From the cell containing the given text, extract its center point as [X, Y] coordinate. 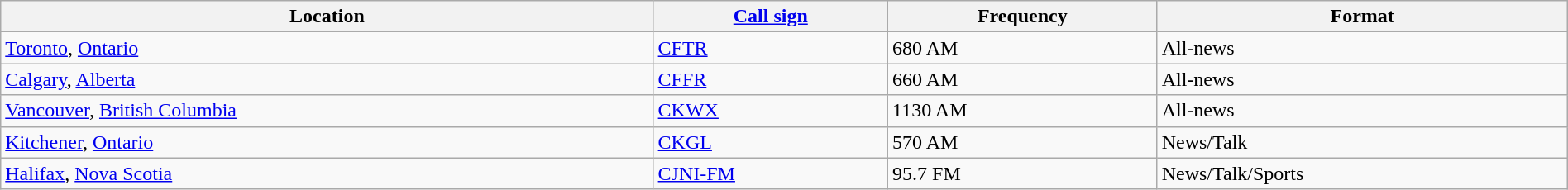
Halifax, Nova Scotia [327, 173]
Format [1362, 17]
CJNI-FM [771, 173]
1130 AM [1023, 111]
Vancouver, British Columbia [327, 111]
Call sign [771, 17]
Calgary, Alberta [327, 79]
CFTR [771, 48]
Toronto, Ontario [327, 48]
Location [327, 17]
CKGL [771, 142]
95.7 FM [1023, 173]
CFFR [771, 79]
News/Talk [1362, 142]
660 AM [1023, 79]
Kitchener, Ontario [327, 142]
CKWX [771, 111]
570 AM [1023, 142]
News/Talk/Sports [1362, 173]
680 AM [1023, 48]
Frequency [1023, 17]
